Capture the cell that displays the provided text and extract its (X, Y) central coordinate. 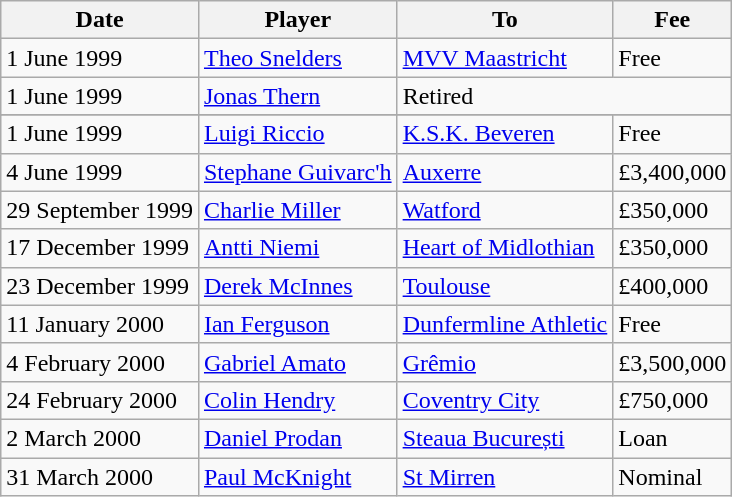
£3,400,000 (672, 172)
Watford (505, 210)
Stephane Guivarc'h (298, 172)
4 June 1999 (100, 172)
4 February 2000 (100, 362)
Derek McInnes (298, 286)
£400,000 (672, 286)
Date (100, 20)
Colin Hendry (298, 400)
11 January 2000 (100, 324)
Nominal (672, 477)
2 March 2000 (100, 438)
17 December 1999 (100, 248)
Loan (672, 438)
Player (298, 20)
Antti Niemi (298, 248)
31 March 2000 (100, 477)
Ian Ferguson (298, 324)
£3,500,000 (672, 362)
Fee (672, 20)
Dunfermline Athletic (505, 324)
Luigi Riccio (298, 134)
Coventry City (505, 400)
Paul McKnight (298, 477)
Jonas Thern (298, 96)
£750,000 (672, 400)
K.S.K. Beveren (505, 134)
Toulouse (505, 286)
Theo Snelders (298, 58)
Steaua București (505, 438)
Grêmio (505, 362)
Daniel Prodan (298, 438)
Retired (564, 96)
MVV Maastricht (505, 58)
Heart of Midlothian (505, 248)
St Mirren (505, 477)
Auxerre (505, 172)
29 September 1999 (100, 210)
23 December 1999 (100, 286)
24 February 2000 (100, 400)
To (505, 20)
Charlie Miller (298, 210)
Gabriel Amato (298, 362)
